Return the (X, Y) coordinate for the center point of the cell that contains the specified text.  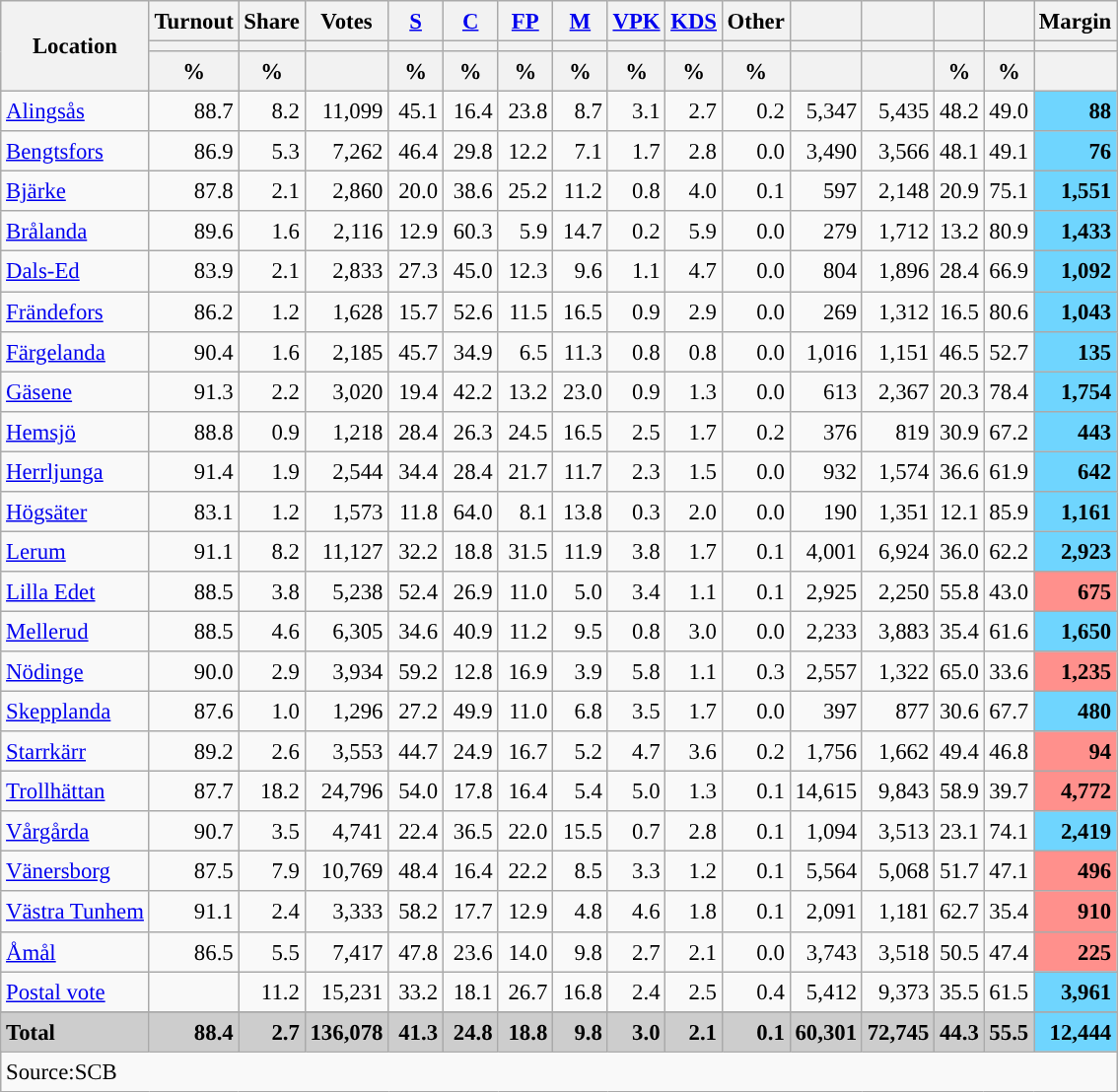
36.0 (959, 552)
2,116 (347, 231)
94 (1076, 751)
2.3 (637, 471)
18.1 (470, 991)
20.9 (959, 191)
877 (897, 712)
26.9 (470, 591)
1,043 (1076, 311)
49.4 (959, 751)
12.3 (525, 272)
Hemsjö (75, 432)
2,419 (1076, 832)
55.8 (959, 591)
49.9 (470, 712)
4,772 (1076, 792)
32.2 (416, 552)
910 (1076, 913)
15,231 (347, 991)
90.0 (193, 672)
1,312 (897, 311)
2,544 (347, 471)
12.8 (470, 672)
443 (1076, 432)
5,068 (897, 871)
3,020 (347, 392)
2,233 (826, 631)
54.0 (416, 792)
38.6 (470, 191)
12.1 (959, 512)
88 (1076, 112)
58.2 (416, 913)
74.1 (1009, 832)
4.0 (694, 191)
60.3 (470, 231)
1.5 (694, 471)
34.6 (416, 631)
91.4 (193, 471)
11,099 (347, 112)
1.8 (694, 913)
2.2 (272, 392)
31.5 (525, 552)
24.9 (470, 751)
1,574 (897, 471)
26.7 (525, 991)
0.7 (637, 832)
3,518 (897, 952)
45.7 (416, 351)
25.2 (525, 191)
1,092 (1076, 272)
819 (897, 432)
23.8 (525, 112)
KDS (694, 22)
VPK (637, 22)
11,127 (347, 552)
Dals-Ed (75, 272)
88.4 (193, 1031)
60,301 (826, 1031)
3.4 (637, 591)
89.6 (193, 231)
2,860 (347, 191)
24.8 (470, 1031)
5.8 (637, 672)
86.2 (193, 311)
5,564 (826, 871)
61.9 (1009, 471)
34.9 (470, 351)
1,094 (826, 832)
Brålanda (75, 231)
19.4 (416, 392)
13.8 (581, 512)
67.7 (1009, 712)
8.5 (581, 871)
90.4 (193, 351)
17.8 (470, 792)
5,347 (826, 112)
3,513 (897, 832)
83.1 (193, 512)
62.7 (959, 913)
9,373 (897, 991)
34.4 (416, 471)
23.6 (470, 952)
Lilla Edet (75, 591)
Votes (347, 22)
11.5 (525, 311)
3,743 (826, 952)
804 (826, 272)
14.0 (525, 952)
1,551 (1076, 191)
613 (826, 392)
9,843 (897, 792)
36.6 (959, 471)
5.5 (272, 952)
3,566 (897, 152)
48.2 (959, 112)
932 (826, 471)
Gäsene (75, 392)
6,305 (347, 631)
Färgelanda (75, 351)
5,435 (897, 112)
S (416, 22)
Location (75, 46)
Turnout (193, 22)
3,961 (1076, 991)
1.0 (272, 712)
14.7 (581, 231)
11.7 (581, 471)
Mellerud (75, 631)
49.0 (1009, 112)
16.8 (581, 991)
1,712 (897, 231)
46.4 (416, 152)
7.9 (272, 871)
45.1 (416, 112)
48.1 (959, 152)
43.0 (1009, 591)
1,756 (826, 751)
496 (1076, 871)
52.6 (470, 311)
58.9 (959, 792)
269 (826, 311)
46.5 (959, 351)
86.5 (193, 952)
Alingsås (75, 112)
2.0 (694, 512)
5,238 (347, 591)
3.6 (694, 751)
62.2 (1009, 552)
1,754 (1076, 392)
9.6 (581, 272)
23.0 (581, 392)
49.1 (1009, 152)
3.3 (637, 871)
3,934 (347, 672)
44.3 (959, 1031)
1,218 (347, 432)
1.9 (272, 471)
12.2 (525, 152)
Västra Tunhem (75, 913)
42.2 (470, 392)
Åmål (75, 952)
190 (826, 512)
47.4 (1009, 952)
90.7 (193, 832)
30.6 (959, 712)
11.9 (581, 552)
10,769 (347, 871)
0.4 (755, 991)
40.9 (470, 631)
87.6 (193, 712)
1,433 (1076, 231)
78.4 (1009, 392)
4,741 (347, 832)
39.7 (1009, 792)
Margin (1076, 22)
Share (272, 22)
3,490 (826, 152)
6.8 (581, 712)
51.7 (959, 871)
36.5 (470, 832)
2,185 (347, 351)
Vårgårda (75, 832)
5.2 (581, 751)
Bjärke (75, 191)
20.0 (416, 191)
6.5 (525, 351)
46.8 (1009, 751)
6,924 (897, 552)
1,573 (347, 512)
597 (826, 191)
Postal vote (75, 991)
2,557 (826, 672)
89.2 (193, 751)
M (581, 22)
3.1 (637, 112)
642 (1076, 471)
1,235 (1076, 672)
C (470, 22)
5.3 (272, 152)
Total (75, 1031)
2,923 (1076, 552)
61.6 (1009, 631)
2,250 (897, 591)
48.4 (416, 871)
14,615 (826, 792)
Source:SCB (559, 1072)
88.7 (193, 112)
45.0 (470, 272)
4.8 (581, 913)
80.6 (1009, 311)
Other (755, 22)
9.5 (581, 631)
1,181 (897, 913)
1,296 (347, 712)
87.7 (193, 792)
Vänersborg (75, 871)
1,628 (347, 311)
33.6 (1009, 672)
12,444 (1076, 1031)
135 (1076, 351)
2,925 (826, 591)
279 (826, 231)
76 (1076, 152)
26.3 (470, 432)
85.9 (1009, 512)
55.5 (1009, 1031)
91.3 (193, 392)
87.5 (193, 871)
27.2 (416, 712)
64.0 (470, 512)
3,333 (347, 913)
75.1 (1009, 191)
397 (826, 712)
Bengtsfors (75, 152)
1,016 (826, 351)
72,745 (897, 1031)
5.4 (581, 792)
24,796 (347, 792)
7,262 (347, 152)
80.9 (1009, 231)
87.8 (193, 191)
1,896 (897, 272)
21.7 (525, 471)
Nödinge (75, 672)
22.4 (416, 832)
1,161 (1076, 512)
22.2 (525, 871)
86.9 (193, 152)
47.1 (1009, 871)
5,412 (826, 991)
24.5 (525, 432)
23.1 (959, 832)
33.2 (416, 991)
1,151 (897, 351)
41.3 (416, 1031)
2,091 (826, 913)
47.8 (416, 952)
1,351 (897, 512)
30.9 (959, 432)
29.8 (470, 152)
27.3 (416, 272)
4,001 (826, 552)
3,883 (897, 631)
17.7 (470, 913)
35.5 (959, 991)
7,417 (347, 952)
20.3 (959, 392)
88.8 (193, 432)
1,650 (1076, 631)
2,367 (897, 392)
65.0 (959, 672)
8.7 (581, 112)
22.0 (525, 832)
Frändefors (75, 311)
59.2 (416, 672)
67.2 (1009, 432)
675 (1076, 591)
61.5 (1009, 991)
66.9 (1009, 272)
18.2 (272, 792)
FP (525, 22)
Starrkärr (75, 751)
3.9 (581, 672)
83.9 (193, 272)
16.7 (525, 751)
Högsäter (75, 512)
15.5 (581, 832)
1,662 (897, 751)
2.6 (272, 751)
2,833 (347, 272)
2,148 (897, 191)
11.3 (581, 351)
376 (826, 432)
44.7 (416, 751)
Trollhättan (75, 792)
136,078 (347, 1031)
16.9 (525, 672)
480 (1076, 712)
52.7 (1009, 351)
Herrljunga (75, 471)
7.1 (581, 152)
15.7 (416, 311)
52.4 (416, 591)
8.1 (525, 512)
1,322 (897, 672)
Skepplanda (75, 712)
Lerum (75, 552)
11.8 (416, 512)
225 (1076, 952)
50.5 (959, 952)
3,553 (347, 751)
